Identify which cell holds the provided text, then report its (x, y) central coordinate. 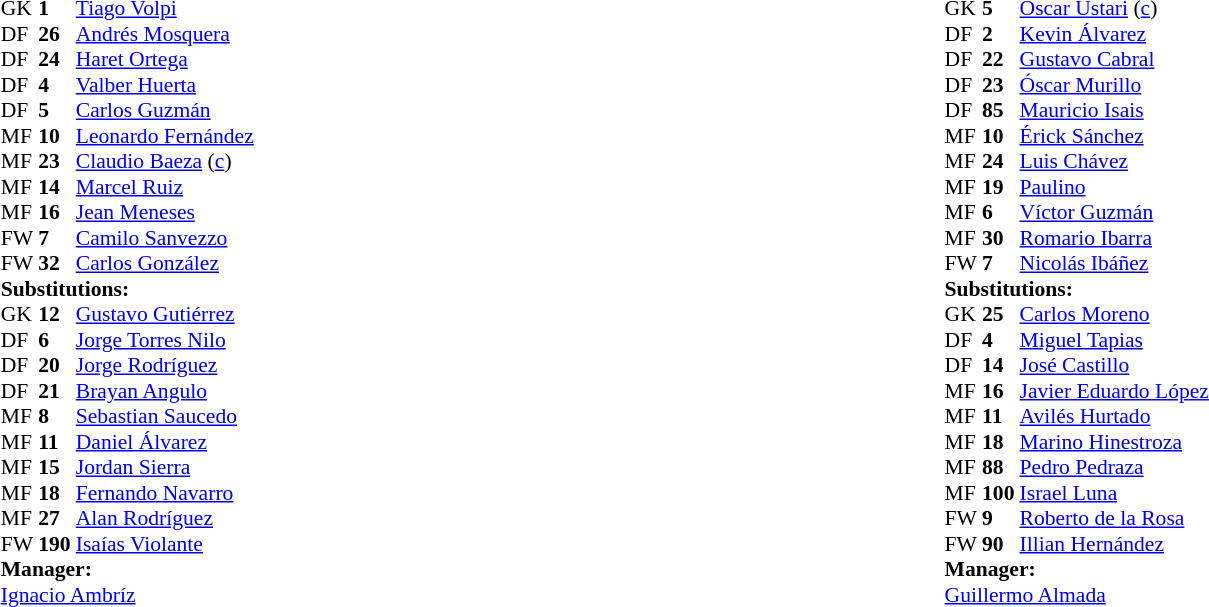
Carlos González (165, 263)
Fernando Navarro (165, 493)
Gustavo Gutiérrez (165, 315)
Óscar Murillo (1114, 85)
Carlos Guzmán (165, 111)
Jorge Torres Nilo (165, 340)
Illian Hernández (1114, 544)
21 (57, 391)
Roberto de la Rosa (1114, 519)
32 (57, 263)
19 (1001, 187)
Camilo Sanvezzo (165, 238)
Érick Sánchez (1114, 136)
Romario Ibarra (1114, 238)
26 (57, 34)
Leonardo Fernández (165, 136)
Jordan Sierra (165, 467)
Gustavo Cabral (1114, 59)
Andrés Mosquera (165, 34)
Mauricio Isais (1114, 111)
Javier Eduardo López (1114, 391)
Pedro Pedraza (1114, 467)
Miguel Tapias (1114, 340)
Haret Ortega (165, 59)
Isaías Violante (165, 544)
8 (57, 417)
Jean Meneses (165, 213)
Israel Luna (1114, 493)
20 (57, 365)
5 (57, 111)
Kevin Álvarez (1114, 34)
27 (57, 519)
85 (1001, 111)
30 (1001, 238)
9 (1001, 519)
90 (1001, 544)
12 (57, 315)
Carlos Moreno (1114, 315)
190 (57, 544)
Jorge Rodríguez (165, 365)
Brayan Angulo (165, 391)
Sebastian Saucedo (165, 417)
José Castillo (1114, 365)
Avilés Hurtado (1114, 417)
100 (1001, 493)
22 (1001, 59)
25 (1001, 315)
Nicolás Ibáñez (1114, 263)
Claudio Baeza (c) (165, 161)
Paulino (1114, 187)
2 (1001, 34)
88 (1001, 467)
Luis Chávez (1114, 161)
Valber Huerta (165, 85)
Marcel Ruiz (165, 187)
Daniel Álvarez (165, 442)
15 (57, 467)
Víctor Guzmán (1114, 213)
Marino Hinestroza (1114, 442)
Alan Rodríguez (165, 519)
